Detect which cell encompasses the target text, then output its [X, Y] center coordinate. 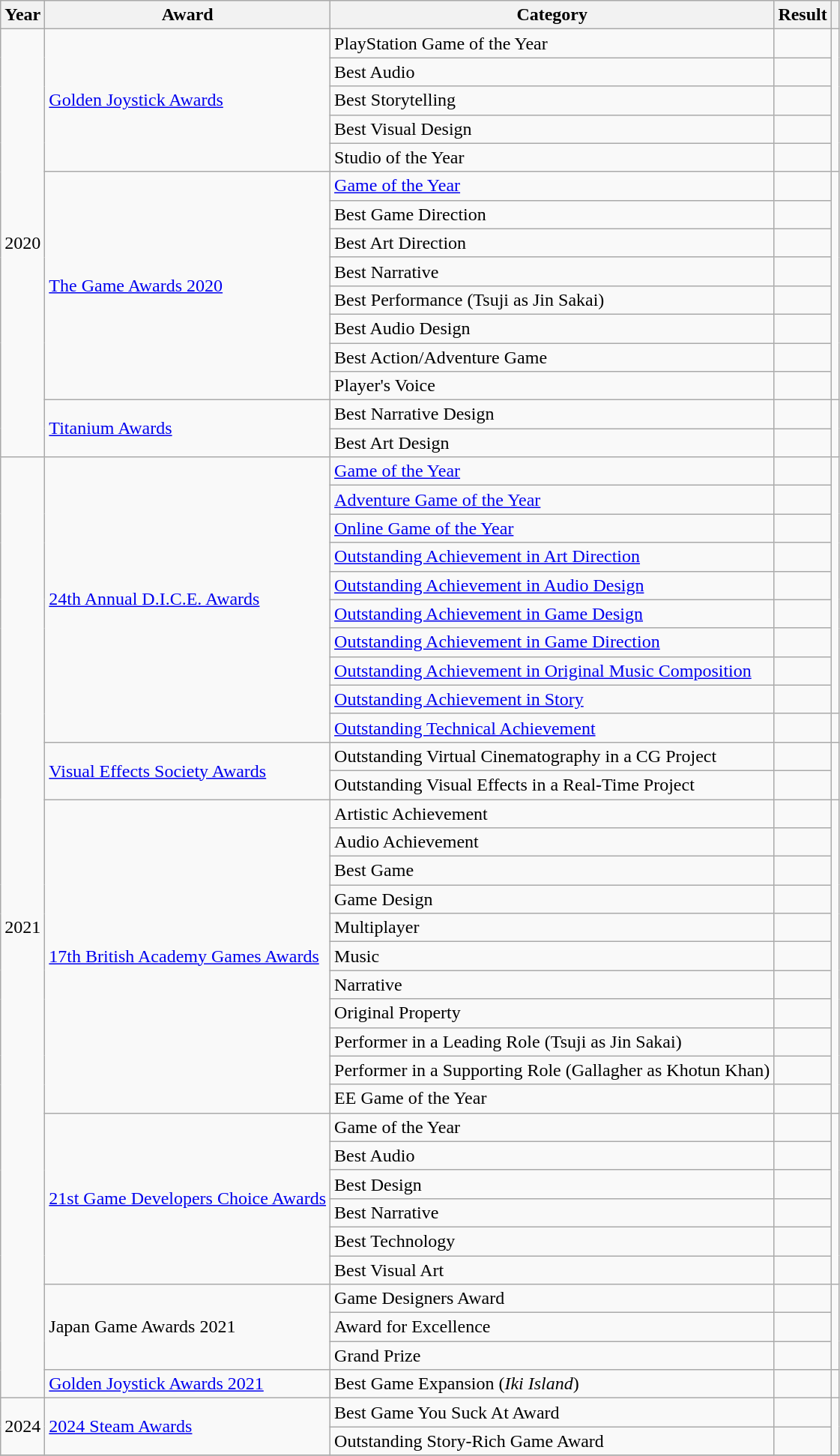
Best Storytelling [552, 100]
Audio Achievement [552, 842]
Category [552, 15]
Outstanding Achievement in Audio Design [552, 585]
Outstanding Visual Effects in a Real-Time Project [552, 785]
17th British Academy Games Awards [187, 956]
Outstanding Achievement in Story [552, 699]
Studio of the Year [552, 157]
Music [552, 956]
Original Property [552, 1013]
24th Annual D.I.C.E. Awards [187, 599]
21st Game Developers Choice Awards [187, 1198]
Award [187, 15]
Multiplayer [552, 928]
Award for Excellence [552, 1327]
Best Design [552, 1184]
Best Narrative Design [552, 414]
Japan Game Awards 2021 [187, 1327]
Best Performance (Tsuji as Jin Sakai) [552, 300]
2020 [22, 243]
Game Design [552, 899]
Visual Effects Society Awards [187, 770]
Grand Prize [552, 1356]
Best Art Design [552, 443]
Outstanding Achievement in Original Music Composition [552, 671]
Best Audio Design [552, 328]
2024 [22, 1427]
Outstanding Achievement in Art Direction [552, 557]
Best Game Expansion (Iki Island) [552, 1384]
Best Action/Adventure Game [552, 357]
Outstanding Achievement in Game Direction [552, 642]
PlayStation Game of the Year [552, 43]
Outstanding Virtual Cinematography in a CG Project [552, 756]
Best Visual Art [552, 1270]
Best Game You Suck At Award [552, 1413]
Outstanding Story-Rich Game Award [552, 1441]
Performer in a Supporting Role (Gallagher as Khotun Khan) [552, 1070]
Adventure Game of the Year [552, 500]
2024 Steam Awards [187, 1427]
EE Game of the Year [552, 1099]
2021 [22, 928]
Player's Voice [552, 386]
The Game Awards 2020 [187, 286]
Narrative [552, 985]
Performer in a Leading Role (Tsuji as Jin Sakai) [552, 1042]
Best Art Direction [552, 243]
Best Game [552, 871]
Best Game Direction [552, 214]
Outstanding Technical Achievement [552, 728]
Outstanding Achievement in Game Design [552, 614]
Titanium Awards [187, 429]
Golden Joystick Awards 2021 [187, 1384]
Best Visual Design [552, 129]
Game Designers Award [552, 1299]
Golden Joystick Awards [187, 100]
Artistic Achievement [552, 813]
Online Game of the Year [552, 528]
Result [803, 15]
Best Technology [552, 1241]
Year [22, 15]
